Return the [x, y] coordinate for the center point of the cell that contains the specified text.  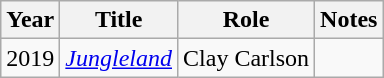
2019 [30, 58]
Role [246, 20]
Notes [349, 20]
Jungleland [119, 58]
Title [119, 20]
Year [30, 20]
Clay Carlson [246, 58]
